Extract the (X, Y) coordinate from the center of the cell holding the provided text.  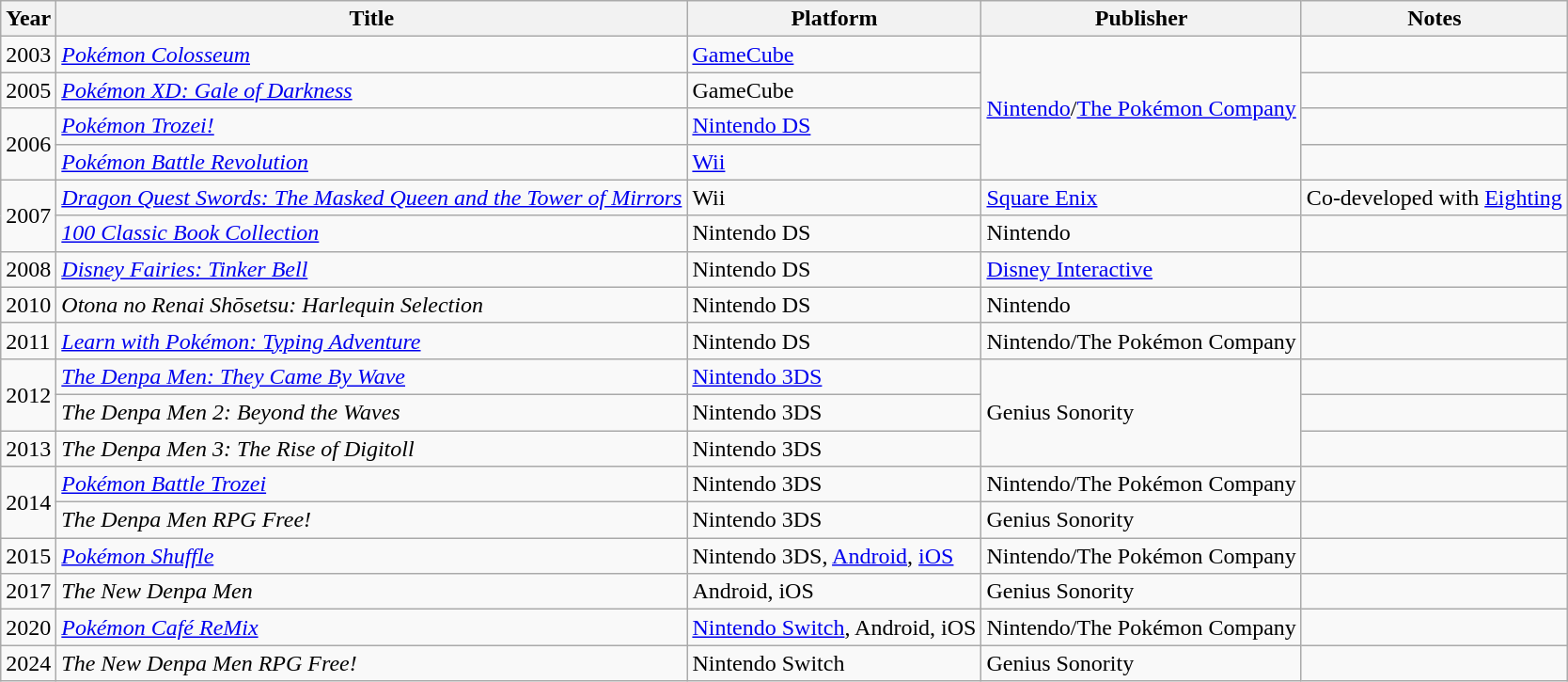
2017 (28, 592)
Nintendo Switch, Android, iOS (835, 627)
Pokémon Battle Trozei (372, 484)
2014 (28, 502)
2005 (28, 90)
2020 (28, 627)
The Denpa Men 2: Beyond the Waves (372, 412)
Pokémon Café ReMix (372, 627)
2015 (28, 556)
Publisher (1141, 19)
Disney Fairies: Tinker Bell (372, 269)
Square Enix (1141, 198)
2024 (28, 663)
2006 (28, 144)
Dragon Quest Swords: The Masked Queen and the Tower of Mirrors (372, 198)
Pokémon Colosseum (372, 55)
Title (372, 19)
Pokémon Trozei! (372, 126)
2012 (28, 394)
Platform (835, 19)
Pokémon Battle Revolution (372, 162)
2010 (28, 305)
2013 (28, 449)
Co-developed with Eighting (1435, 198)
Pokémon XD: Gale of Darkness (372, 90)
Nintendo 3DS, Android, iOS (835, 556)
Disney Interactive (1141, 269)
The New Denpa Men RPG Free! (372, 663)
Year (28, 19)
The New Denpa Men (372, 592)
Pokémon Shuffle (372, 556)
The Denpa Men 3: The Rise of Digitoll (372, 449)
Android, iOS (835, 592)
100 Classic Book Collection (372, 233)
Nintendo Switch (835, 663)
The Denpa Men RPG Free! (372, 520)
2007 (28, 215)
The Denpa Men: They Came By Wave (372, 376)
2003 (28, 55)
2008 (28, 269)
Notes (1435, 19)
Otona no Renai Shōsetsu: Harlequin Selection (372, 305)
Learn with Pokémon: Typing Adventure (372, 341)
2011 (28, 341)
